Provide the (x, y) coordinate of the cell's center where the given text is located.  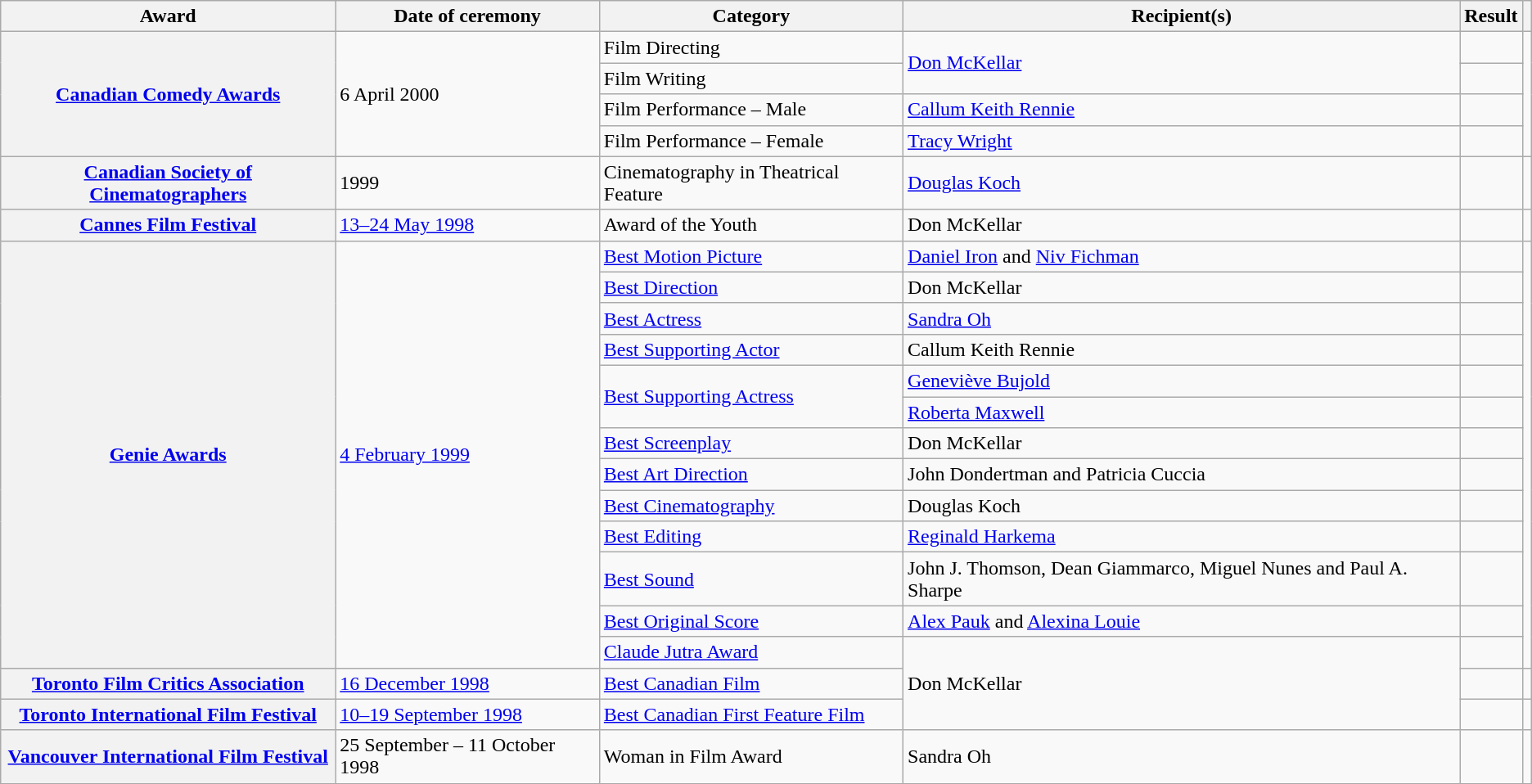
Woman in Film Award (751, 756)
Film Writing (751, 79)
Claude Jutra Award (751, 652)
Daniel Iron and Niv Fichman (1182, 256)
Alex Pauk and Alexina Louie (1182, 621)
16 December 1998 (468, 683)
Best Canadian First Feature Film (751, 714)
Genie Awards (169, 454)
Best Editing (751, 537)
Tracy Wright (1182, 141)
Reginald Harkema (1182, 537)
Category (751, 16)
Geneviève Bujold (1182, 381)
Award (169, 16)
Best Motion Picture (751, 256)
Film Directing (751, 47)
10–19 September 1998 (468, 714)
Date of ceremony (468, 16)
1999 (468, 183)
Best Original Score (751, 621)
Canadian Comedy Awards (169, 94)
Vancouver International Film Festival (169, 756)
John J. Thomson, Dean Giammarco, Miguel Nunes and Paul A. Sharpe (1182, 579)
13–24 May 1998 (468, 225)
Film Performance – Female (751, 141)
Toronto International Film Festival (169, 714)
Award of the Youth (751, 225)
Best Supporting Actress (751, 396)
Cinematography in Theatrical Feature (751, 183)
6 April 2000 (468, 94)
Roberta Maxwell (1182, 412)
Film Performance – Male (751, 110)
25 September – 11 October 1998 (468, 756)
Best Canadian Film (751, 683)
John Dondertman and Patricia Cuccia (1182, 475)
Toronto Film Critics Association (169, 683)
Best Art Direction (751, 475)
Best Sound (751, 579)
Result (1491, 16)
Recipient(s) (1182, 16)
Cannes Film Festival (169, 225)
Best Screenplay (751, 444)
Best Direction (751, 287)
Best Cinematography (751, 506)
Best Supporting Actor (751, 349)
Canadian Society of Cinematographers (169, 183)
Best Actress (751, 318)
4 February 1999 (468, 454)
